Detect which cell encompasses the target text, then output its (x, y) center coordinate. 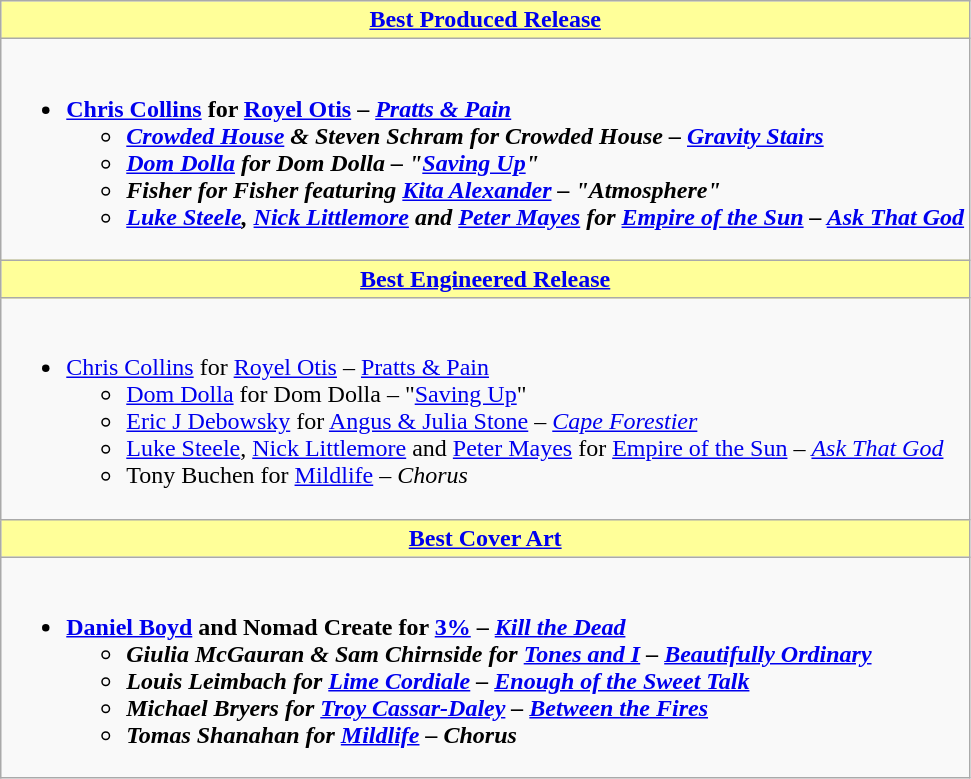
Best Engineered Release (486, 279)
Best Cover Art (486, 538)
Best Produced Release (486, 20)
